Determine the [X, Y] coordinate at the center of the cell enclosing the given text.  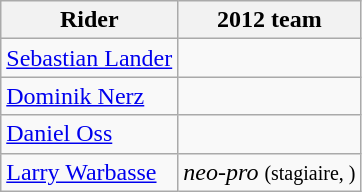
Sebastian Lander [90, 58]
2012 team [270, 20]
Larry Warbasse [90, 172]
neo-pro (stagiaire, ) [270, 172]
Dominik Nerz [90, 96]
Daniel Oss [90, 134]
Rider [90, 20]
